Identify which cell holds the provided text, then report its (X, Y) central coordinate. 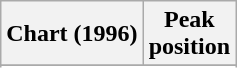
Peakposition (189, 34)
Chart (1996) (72, 34)
